Return (X, Y) of the center of cell containing provided text 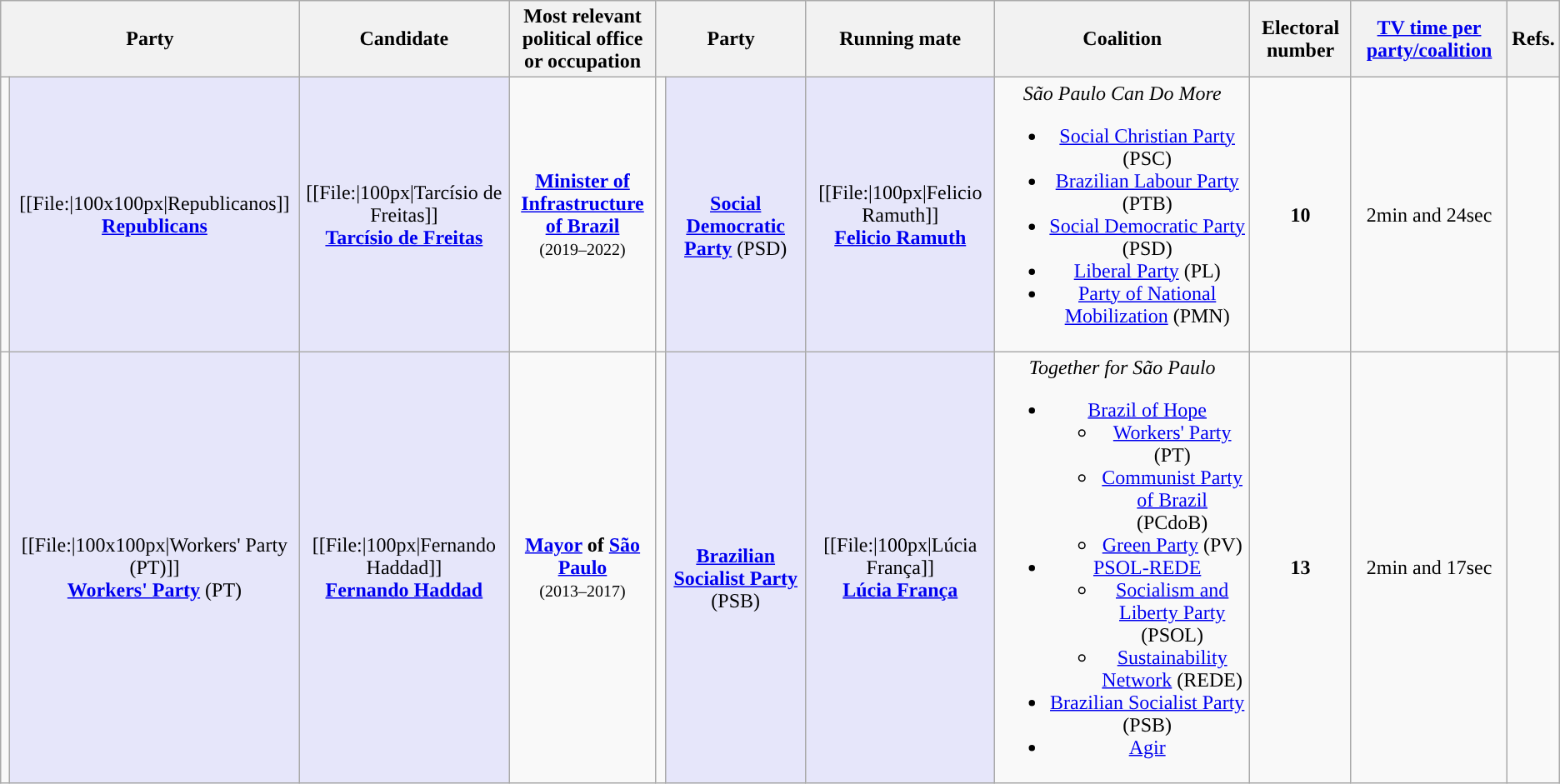
2min and 24sec (1428, 215)
[[File:|100px|Fernando Haddad]]Fernando Haddad (403, 567)
Candidate (403, 39)
2min and 17sec (1428, 567)
13 (1301, 567)
[[File:|100x100px|Republicanos]]Republicans (155, 215)
[[File:|100x100px|Workers' Party (PT)]]Workers' Party (PT) (155, 567)
Refs. (1533, 39)
Social Democratic Party (PSD) (735, 215)
10 (1301, 215)
Coalition (1122, 39)
[[File:|100px|Lúcia França]]Lúcia França (900, 567)
Minister of Infrastructure of Brazil(2019–2022) (583, 215)
Mayor of São Paulo(2013–2017) (583, 567)
TV time per party/coalition (1428, 39)
[[File:|100px|Felicio Ramuth]] Felicio Ramuth (900, 215)
Running mate (900, 39)
Electoral number (1301, 39)
Brazilian Socialist Party (PSB) (735, 567)
[[File:|100px|Tarcísio de Freitas]]Tarcísio de Freitas (403, 215)
Most relevant political office or occupation (583, 39)
